Detect which cell encompasses the target text, then output its [X, Y] center coordinate. 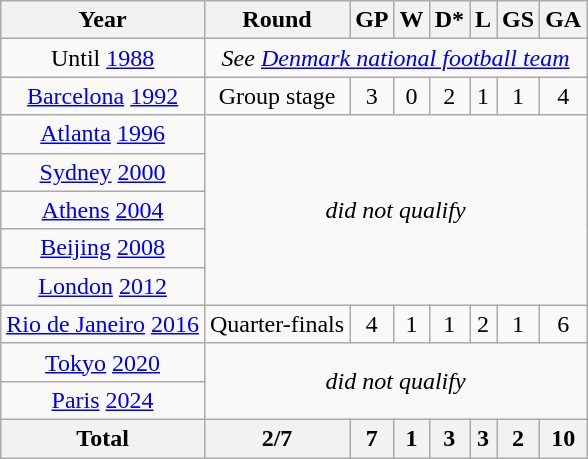
Atlanta 1996 [103, 134]
GP [372, 20]
D* [449, 20]
Group stage [276, 96]
GA [564, 20]
Year [103, 20]
Tokyo 2020 [103, 362]
Round [276, 20]
10 [564, 438]
7 [372, 438]
2/7 [276, 438]
Athens 2004 [103, 210]
Rio de Janeiro 2016 [103, 324]
W [412, 20]
0 [412, 96]
Until 1988 [103, 58]
Beijing 2008 [103, 248]
Paris 2024 [103, 400]
L [484, 20]
Sydney 2000 [103, 172]
London 2012 [103, 286]
Total [103, 438]
Quarter-finals [276, 324]
See Denmark national football team [395, 58]
6 [564, 324]
GS [518, 20]
Barcelona 1992 [103, 96]
